Determine the (X, Y) coordinate at the center of the cell enclosing the given text.  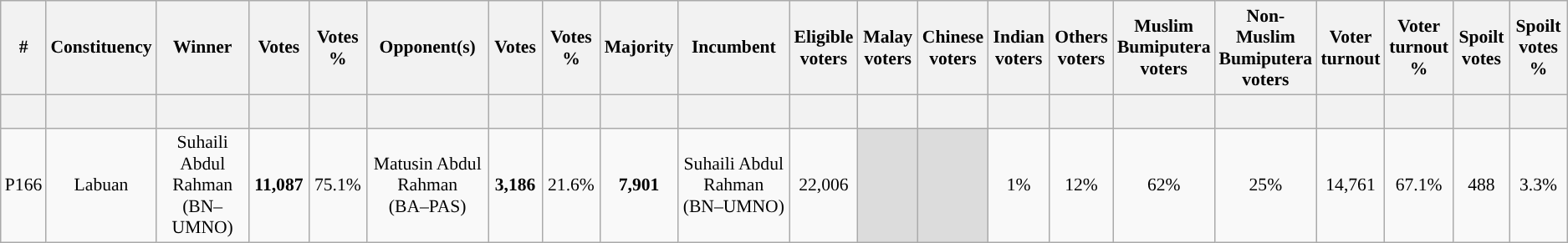
25% (1266, 185)
P166 (23, 185)
11,087 (279, 185)
22,006 (824, 185)
Indian voters (1019, 48)
Others voters (1081, 48)
Muslim Bumiputera voters (1164, 48)
Chinese voters (953, 48)
7,901 (639, 185)
Winner (202, 48)
67.1% (1419, 185)
Voter turnout (1351, 48)
Incumbent (733, 48)
Spoilt votes (1481, 48)
Constituency (100, 48)
1% (1019, 185)
12% (1081, 185)
Matusin Abdul Rahman(BA–PAS) (426, 185)
3,186 (515, 185)
Labuan (100, 185)
Malay voters (888, 48)
488 (1481, 185)
75.1% (338, 185)
21.6% (570, 185)
Majority (639, 48)
Eligible voters (824, 48)
Voter turnout % (1419, 48)
Opponent(s) (426, 48)
Spoilt votes % (1538, 48)
Non-Muslim Bumiputera voters (1266, 48)
3.3% (1538, 185)
14,761 (1351, 185)
# (23, 48)
62% (1164, 185)
